Extract the (X, Y) coordinate from the center of the cell holding the provided text.  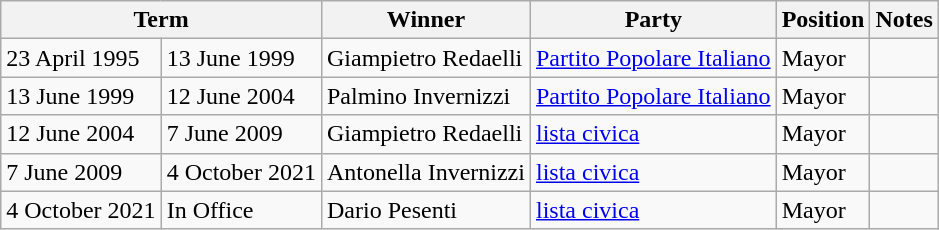
Palmino Invernizzi (426, 96)
In Office (241, 210)
Party (653, 20)
Position (823, 20)
Notes (904, 20)
Dario Pesenti (426, 210)
23 April 1995 (81, 58)
Winner (426, 20)
Term (162, 20)
Antonella Invernizzi (426, 172)
